Determine the [x, y] coordinate at the center of the cell enclosing the given text.  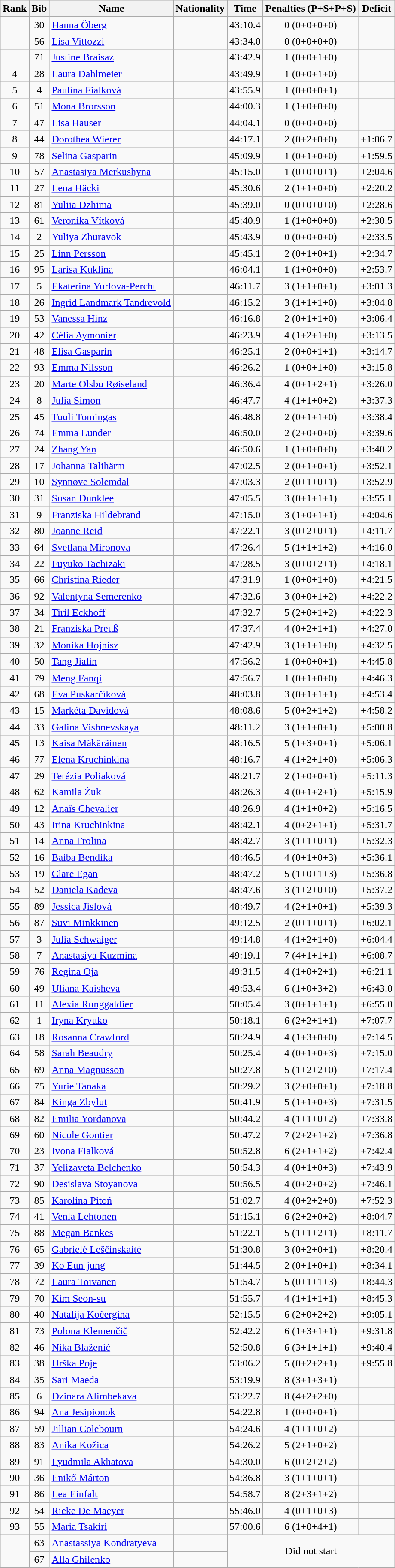
+4:11.7 [377, 531]
4 (1+0+2+1) [311, 971]
43:34.0 [245, 41]
Hanna Öberg [112, 25]
Kim Seon-su [112, 1298]
+1:59.5 [377, 155]
+3:39.6 [377, 433]
+5:06.1 [377, 743]
5 (2+1+0+2) [311, 1445]
47:03.3 [245, 482]
49:12.5 [245, 923]
+6:02.1 [377, 923]
Regina Oja [112, 971]
+9:55.8 [377, 1363]
47:05.5 [245, 498]
Zhang Yan [112, 449]
51:55.7 [245, 1298]
6 (3+1+1+1) [311, 1347]
+8:34.1 [377, 1266]
3 (0+0+2+1) [311, 564]
Anna Magnusson [112, 1070]
3 (1+2+0+0) [311, 890]
2 (1+1+0+0) [311, 188]
+5:39.3 [377, 906]
7 (2+2+1+2) [311, 1135]
Kaisa Mäkäräinen [112, 743]
47:28.5 [245, 564]
Susan Dunklee [112, 498]
50:52.8 [245, 1151]
Natalija Kočergina [112, 1315]
3 (0+0+1+2) [311, 596]
53:22.7 [245, 1396]
43:55.9 [245, 90]
Anna Frolina [112, 841]
Sarah Beaudry [112, 1053]
45:09.9 [245, 155]
+5:36.8 [377, 874]
+3:40.2 [377, 449]
5 (1+1+2+1) [311, 1233]
Veronika Vítková [112, 221]
Vanessa Hinz [112, 319]
+5:32.3 [377, 841]
+4:04.6 [377, 515]
+7:31.5 [377, 1102]
+5:06.3 [377, 760]
46:25.1 [245, 351]
52:50.8 [245, 1347]
48:11.2 [245, 727]
47:15.0 [245, 515]
50:56.5 [245, 1184]
50:24.9 [245, 1037]
Ko Eun-jung [112, 1266]
46:23.9 [245, 335]
48:16.7 [245, 760]
+7:52.3 [377, 1200]
50:47.2 [245, 1135]
Karolina Pitoń [112, 1200]
8 (2+3+1+2) [311, 1494]
5 (0+2+1+2) [311, 710]
54:58.7 [245, 1494]
4 (0+2+0+2) [311, 1184]
Ingrid Landmark Tandrevold [112, 302]
Rank [15, 9]
+5:31.7 [377, 825]
Justine Braisaz [112, 57]
Enikő Márton [112, 1478]
2 [39, 237]
5 (0+1+1+3) [311, 1282]
51:22.1 [245, 1233]
Anastassiya Kondratyeva [112, 1543]
6 (1+3+1+1) [311, 1331]
Emma Lunder [112, 433]
Ekaterina Yurlova-Percht [112, 286]
51:30.8 [245, 1249]
Lisa Hauser [112, 123]
43:10.4 [245, 25]
+3:15.8 [377, 368]
52:15.5 [245, 1315]
+4:22.3 [377, 612]
Polona Klemenčič [112, 1331]
48:26.9 [245, 808]
Tang Jialin [112, 661]
Lena Häcki [112, 188]
Venla Lehtonen [112, 1216]
Irina Kruchinkina [112, 825]
Kamila Żuk [112, 792]
46:15.2 [245, 302]
Lea Einfalt [112, 1494]
Gabrielė Leščinskaitė [112, 1249]
3 [39, 939]
+2:04.6 [377, 172]
Kinga Zbylut [112, 1102]
+8:45.3 [377, 1298]
5 (1+0+1+3) [311, 874]
50:25.4 [245, 1053]
53:19.9 [245, 1380]
47:56.7 [245, 678]
+5:16.5 [377, 808]
50:27.8 [245, 1070]
53:06.2 [245, 1363]
+5:36.1 [377, 857]
Markéta Davidová [112, 710]
49:53.4 [245, 988]
+4:27.0 [377, 629]
54:24.6 [245, 1429]
48:46.5 [245, 857]
Célia Aymonier [112, 335]
Rieke De Maeyer [112, 1510]
Megan Bankes [112, 1233]
47:32.6 [245, 596]
Dorothea Wierer [112, 139]
+5:00.8 [377, 727]
Synnøve Solemdal [112, 482]
48:42.7 [245, 841]
Iryna Kryuko [112, 1021]
Franziska Hildebrand [112, 515]
Anastasiya Kuzmina [112, 955]
Penalties (P+S+P+S) [311, 9]
54:30.0 [245, 1461]
51:54.7 [245, 1282]
50:44.2 [245, 1119]
+8:11.7 [377, 1233]
Anaïs Chevalier [112, 808]
+3:52.1 [377, 465]
48:26.3 [245, 792]
4 (1+3+0+0) [311, 1037]
+4:18.1 [377, 564]
47:22.1 [245, 531]
+5:15.9 [377, 792]
47:32.7 [245, 612]
Suvi Minkkinen [112, 923]
+6:55.0 [377, 1004]
45:40.9 [245, 221]
Svetlana Mironova [112, 547]
Did not start [311, 1551]
+9:05.1 [377, 1315]
+3:55.1 [377, 498]
Alexia Runggaldier [112, 1004]
46:26.2 [245, 368]
+3:52.9 [377, 482]
Jessica Jislová [112, 906]
95 [39, 270]
5 (0+2+2+1) [311, 1363]
51:02.7 [245, 1200]
Meng Fanqi [112, 678]
+3:06.4 [377, 319]
+3:38.4 [377, 416]
+7:07.7 [377, 1021]
Yurie Tanaka [112, 1086]
43:42.9 [245, 57]
1 [39, 1021]
48:49.7 [245, 906]
+3:01.3 [377, 286]
+4:46.3 [377, 678]
44:17.1 [245, 139]
45:30.6 [245, 188]
Jillian Colebourn [112, 1429]
Uliana Kaisheva [112, 988]
46:50.6 [245, 449]
+7:18.8 [377, 1086]
50:41.9 [245, 1102]
54:26.2 [245, 1445]
Franziska Preuß [112, 629]
54:22.8 [245, 1412]
6 (2+2+1+1) [311, 1021]
+2:34.7 [377, 253]
+4:21.5 [377, 580]
Name [112, 9]
Yuliya Zhuravok [112, 237]
48:42.1 [245, 825]
+4:22.2 [377, 596]
46:16.8 [245, 319]
Yuliia Dzhima [112, 205]
Yelizaveta Belchenko [112, 1167]
2 (1+0+0+1) [311, 776]
48:47.6 [245, 890]
55:46.0 [245, 1510]
44:00.3 [245, 106]
43:49.9 [245, 74]
Time [245, 9]
Alla Ghilenko [112, 1559]
5 (1+1+0+3) [311, 1102]
Valentyna Semerenko [112, 596]
5 (1+3+0+1) [311, 743]
50:54.3 [245, 1167]
Anastasiya Merkushyna [112, 172]
Paulína Fialková [112, 90]
47:42.9 [245, 645]
46:47.7 [245, 400]
+7:42.4 [377, 1151]
2 (0+0+1+1) [311, 351]
Joanne Reid [112, 531]
5 (1+2+2+0) [311, 1070]
Maria Tsakiri [112, 1527]
2 (2+0+0+0) [311, 433]
46:48.8 [245, 416]
+7:43.9 [377, 1167]
+5:37.2 [377, 890]
6 (1+0+4+1) [311, 1527]
4 (2+1+0+1) [311, 906]
Clare Egan [112, 874]
45:39.0 [245, 205]
Laura Dahlmeier [112, 74]
Sari Maeda [112, 1380]
6 (2+0+2+2) [311, 1315]
4 (0+2+2+0) [311, 1200]
+7:15.0 [377, 1053]
51:15.1 [245, 1216]
50:05.4 [245, 1004]
+2:33.5 [377, 237]
8 (3+1+3+1) [311, 1380]
+4:58.2 [377, 710]
Monika Hojnisz [112, 645]
Terézia Poliaková [112, 776]
4 (1+1+1+1) [311, 1298]
47:31.9 [245, 580]
Nationality [200, 9]
48:21.7 [245, 776]
+9:31.8 [377, 1331]
Nika Blaženić [112, 1347]
Emma Nilsson [112, 368]
57:00.6 [245, 1527]
48:08.6 [245, 710]
Nicole Gontier [112, 1135]
Dzinara Alimbekava [112, 1396]
+7:36.8 [377, 1135]
94 [39, 1412]
Julia Simon [112, 400]
44:04.1 [245, 123]
46:36.4 [245, 384]
+7:46.1 [377, 1184]
+1:06.7 [377, 139]
Johanna Talihärm [112, 465]
+4:45.8 [377, 661]
+3:26.0 [377, 384]
+6:21.1 [377, 971]
+8:44.3 [377, 1282]
48:03.8 [245, 694]
+9:40.4 [377, 1347]
+8:04.7 [377, 1216]
50:18.1 [245, 1021]
5 (1+1+1+2) [311, 547]
Lyudmila Akhatova [112, 1461]
+5:11.3 [377, 776]
Ivona Fialková [112, 1151]
3 (2+0+0+1) [311, 1086]
6 (2+1+1+2) [311, 1151]
Selina Gasparin [112, 155]
Anika Kožica [112, 1445]
Urška Poje [112, 1363]
6 (0+2+2+2) [311, 1461]
7 (4+1+1+1) [311, 955]
Fuyuko Tachizaki [112, 564]
Deficit [377, 9]
+7:33.8 [377, 1119]
47:02.5 [245, 465]
46:50.0 [245, 433]
+2:30.5 [377, 221]
6 (2+2+0+2) [311, 1216]
49:19.1 [245, 955]
Julia Schwaiger [112, 939]
+2:28.6 [377, 205]
+6:43.0 [377, 988]
Larisa Kuklina [112, 270]
+6:08.7 [377, 955]
49:31.5 [245, 971]
Emilia Yordanova [112, 1119]
47:26.4 [245, 547]
Rosanna Crawford [112, 1037]
Lisa Vittozzi [112, 41]
48:16.5 [245, 743]
+4:16.0 [377, 547]
8 (4+2+2+0) [311, 1396]
+3:37.3 [377, 400]
+2:53.7 [377, 270]
Elisa Gasparin [112, 351]
49:14.8 [245, 939]
48:47.2 [245, 874]
+3:14.7 [377, 351]
52:42.2 [245, 1331]
47:56.2 [245, 661]
+3:13.5 [377, 335]
Desislava Stoyanova [112, 1184]
45:43.9 [245, 237]
+7:17.4 [377, 1070]
47:37.4 [245, 629]
46:11.7 [245, 286]
Laura Toivanen [112, 1282]
46:04.1 [245, 270]
51:44.5 [245, 1266]
Marte Olsbu Røiseland [112, 384]
45:15.0 [245, 172]
Eva Puskarčíková [112, 694]
+4:53.4 [377, 694]
+2:20.2 [377, 188]
54:36.8 [245, 1478]
Baiba Bendika [112, 857]
Elena Kruchinkina [112, 760]
+8:20.4 [377, 1249]
+6:04.4 [377, 939]
Linn Persson [112, 253]
Tiril Eckhoff [112, 612]
Mona Brorsson [112, 106]
+7:14.5 [377, 1037]
45:45.1 [245, 253]
+3:04.8 [377, 302]
Daniela Kadeva [112, 890]
5 (2+0+1+2) [311, 612]
Ana Jesipionok [112, 1412]
6 (1+0+3+2) [311, 988]
50:29.2 [245, 1086]
3 (1+0+1+1) [311, 515]
Tuuli Tomingas [112, 416]
+4:32.5 [377, 645]
Bib [39, 9]
Galina Vishnevskaya [112, 727]
Christina Rieder [112, 580]
2 (0+2+0+0) [311, 139]
